Detect which cell encompasses the target text, then output its [x, y] center coordinate. 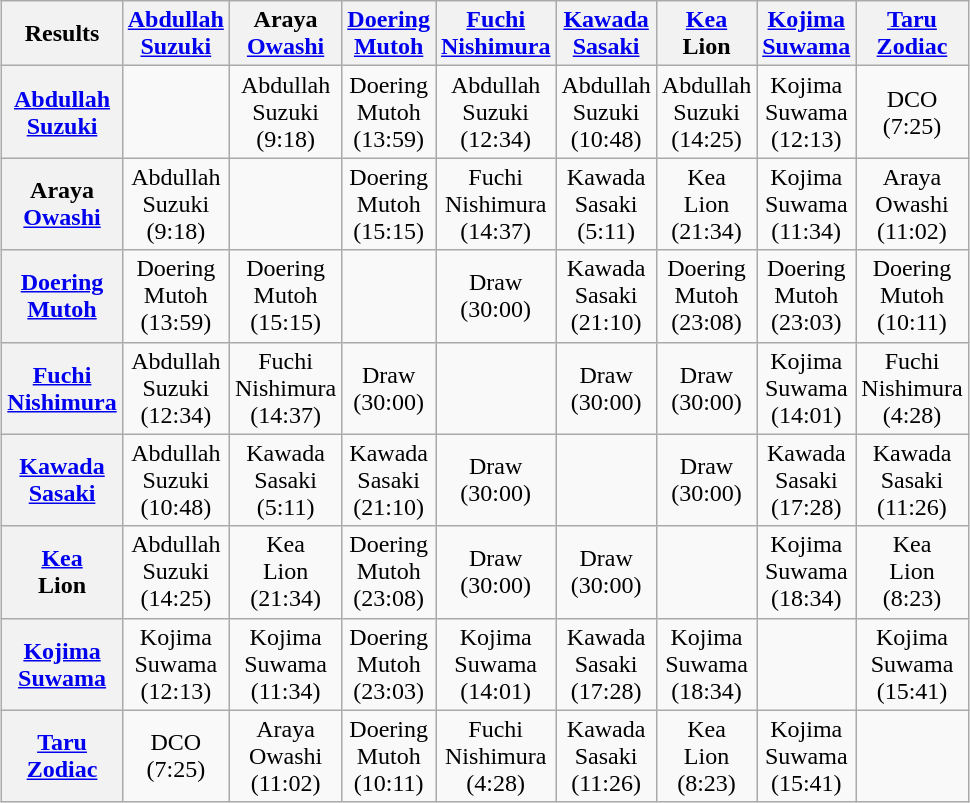
Results [62, 34]
